Find where the given text appears and provide that cell's center as (X, Y) coordinate. 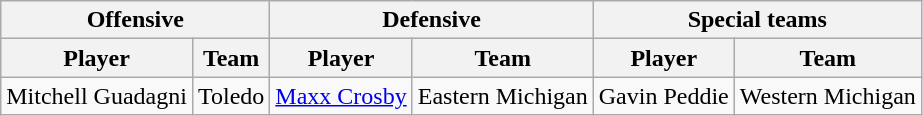
Special teams (757, 20)
Eastern Michigan (502, 96)
Maxx Crosby (341, 96)
Western Michigan (828, 96)
Offensive (136, 20)
Defensive (432, 20)
Gavin Peddie (664, 96)
Toledo (230, 96)
Mitchell Guadagni (97, 96)
